Find where the given text appears and provide that cell's center as [X, Y] coordinate. 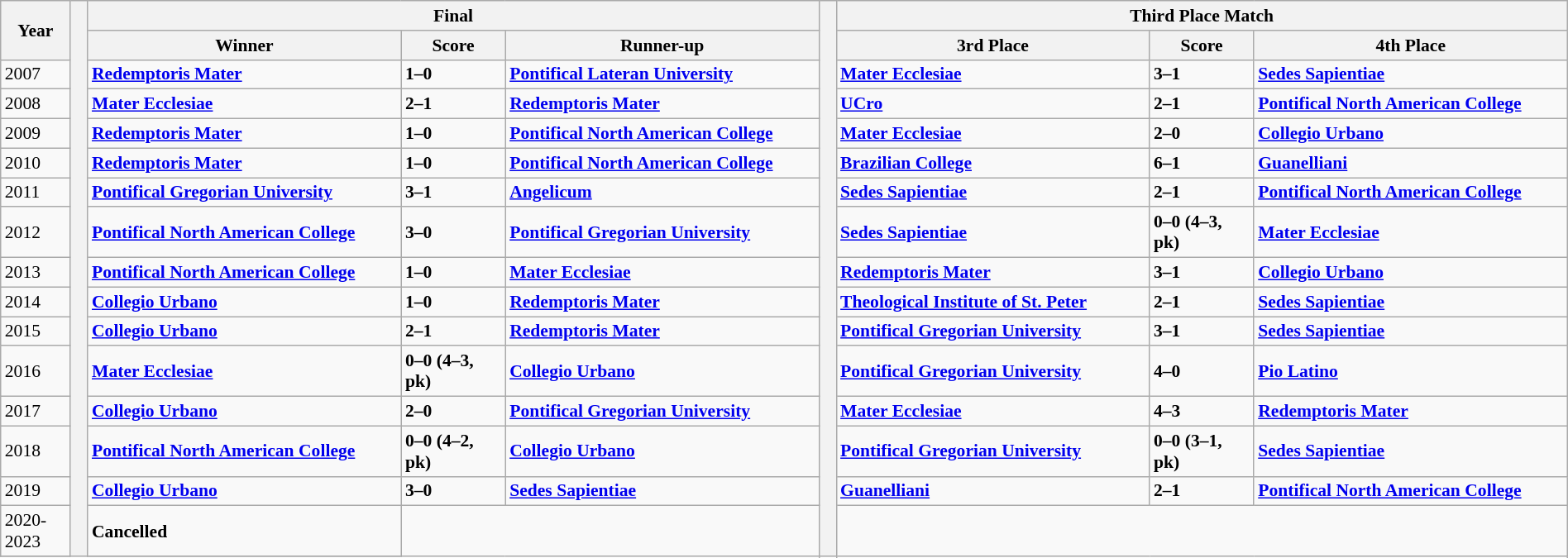
6–1 [1202, 163]
2010 [36, 163]
Runner-up [662, 45]
Theological Institute of St. Peter [992, 302]
Winner [245, 45]
2015 [36, 331]
2014 [36, 302]
2009 [36, 134]
4–0 [1202, 372]
Third Place Match [1202, 16]
2018 [36, 451]
4th Place [1411, 45]
0–0 (3–1, pk) [1202, 451]
3rd Place [992, 45]
2011 [36, 193]
Brazilian College [992, 163]
Final [453, 16]
Pontifical Lateran University [662, 74]
UCro [992, 104]
0–0 (4–2, pk) [453, 451]
2008 [36, 104]
2017 [36, 412]
2012 [36, 233]
Angelicum [662, 193]
Pio Latino [1411, 372]
2019 [36, 491]
Cancelled [245, 531]
4–3 [1202, 412]
2007 [36, 74]
2016 [36, 372]
Year [36, 30]
2020-2023 [36, 531]
2013 [36, 273]
